Return the (x, y) coordinate for the center point of the cell that contains the specified text.  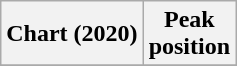
Chart (2020) (72, 34)
Peakposition (189, 34)
